Return the [X, Y] coordinate for the center point of the cell that contains the specified text.  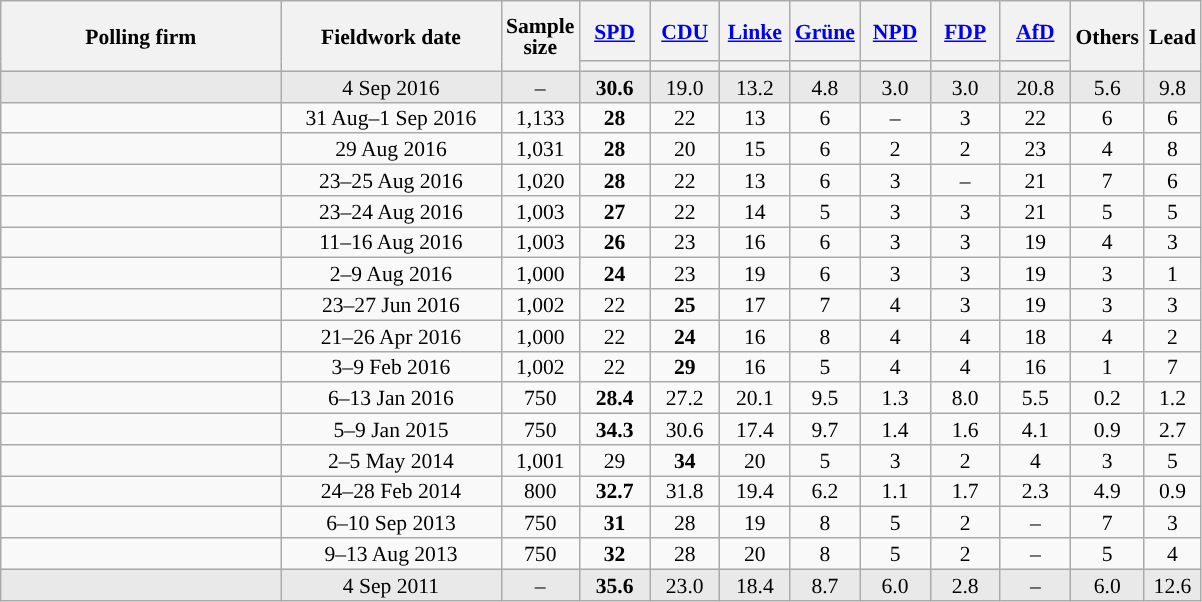
23–24 Aug 2016 [391, 212]
1.1 [895, 492]
20.1 [755, 398]
14 [755, 212]
5.6 [1107, 86]
18.4 [755, 584]
31.8 [685, 492]
4.1 [1035, 430]
15 [755, 150]
26 [614, 242]
31 Aug–1 Sep 2016 [391, 118]
4 Sep 2016 [391, 86]
Samplesize [540, 36]
Lead [1172, 36]
9.8 [1172, 86]
5–9 Jan 2015 [391, 430]
800 [540, 492]
1,001 [540, 460]
Grüne [825, 31]
19.4 [755, 492]
23–25 Aug 2016 [391, 180]
1.3 [895, 398]
35.6 [614, 584]
NPD [895, 31]
6–10 Sep 2013 [391, 522]
9.7 [825, 430]
19.0 [685, 86]
6–13 Jan 2016 [391, 398]
2.8 [965, 584]
32 [614, 554]
1,133 [540, 118]
23–27 Jun 2016 [391, 304]
18 [1035, 336]
1.2 [1172, 398]
29 Aug 2016 [391, 150]
1.4 [895, 430]
31 [614, 522]
8.7 [825, 584]
9.5 [825, 398]
20.8 [1035, 86]
2.7 [1172, 430]
CDU [685, 31]
FDP [965, 31]
4.9 [1107, 492]
17 [755, 304]
9–13 Aug 2013 [391, 554]
Linke [755, 31]
3–9 Feb 2016 [391, 366]
11–16 Aug 2016 [391, 242]
34.3 [614, 430]
5.5 [1035, 398]
6.2 [825, 492]
1.6 [965, 430]
2–9 Aug 2016 [391, 274]
12.6 [1172, 584]
34 [685, 460]
23.0 [685, 584]
27.2 [685, 398]
2.3 [1035, 492]
4 Sep 2011 [391, 584]
SPD [614, 31]
28.4 [614, 398]
AfD [1035, 31]
21–26 Apr 2016 [391, 336]
13.2 [755, 86]
1,031 [540, 150]
25 [685, 304]
1.7 [965, 492]
4.8 [825, 86]
Others [1107, 36]
32.7 [614, 492]
24–28 Feb 2014 [391, 492]
Polling firm [141, 36]
17.4 [755, 430]
27 [614, 212]
1,020 [540, 180]
0.2 [1107, 398]
8.0 [965, 398]
2–5 May 2014 [391, 460]
Fieldwork date [391, 36]
